Find where the given text appears and provide that cell's center as [x, y] coordinate. 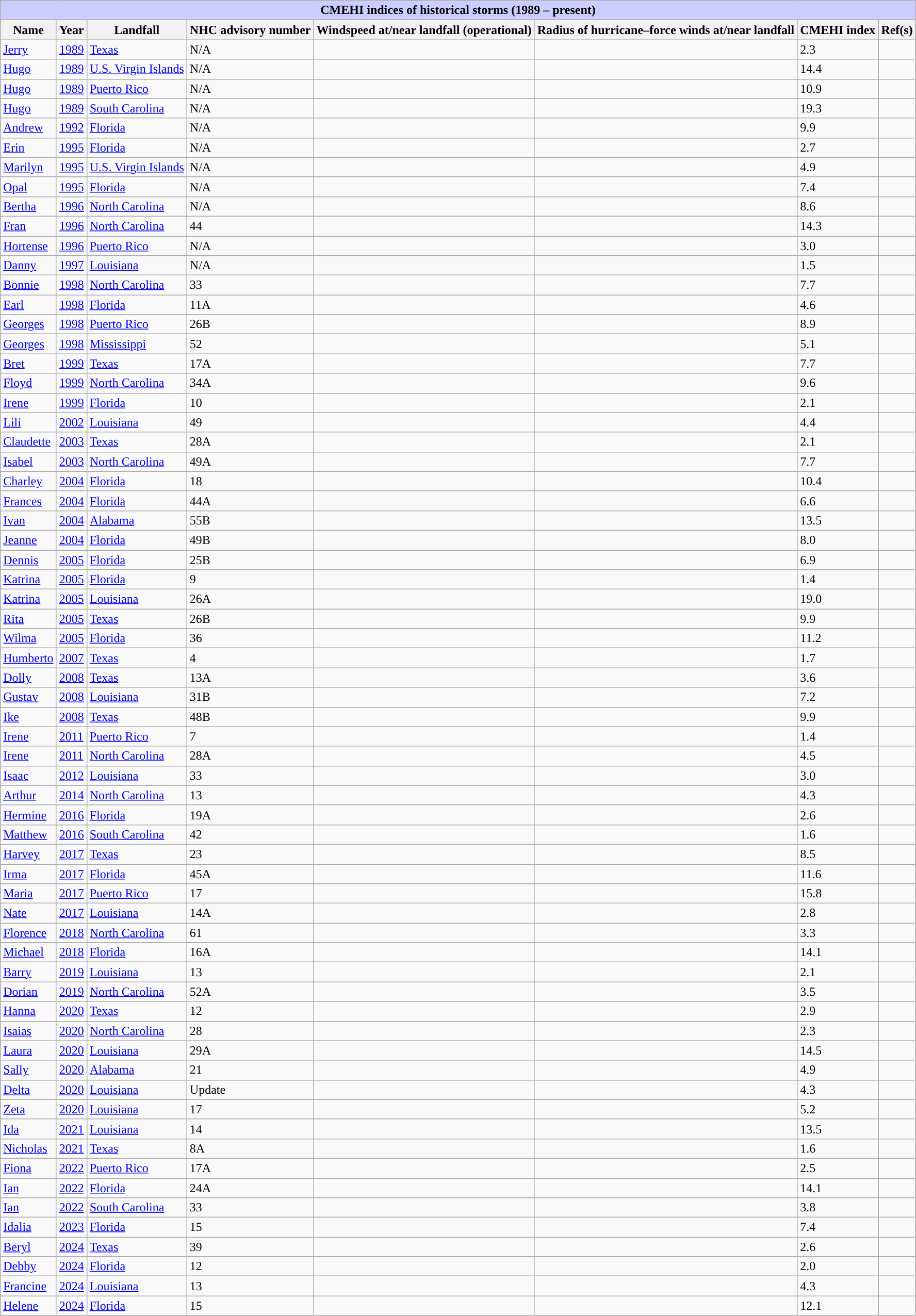
Helene [28, 1306]
49B [250, 540]
Earl [28, 305]
Ref(s) [897, 30]
48B [250, 717]
Floyd [28, 383]
Dolly [28, 678]
Irma [28, 874]
Landfall [137, 30]
9 [250, 580]
2007 [71, 658]
Dorian [28, 992]
Laura [28, 1050]
3.8 [838, 1208]
Nate [28, 913]
Isaac [28, 776]
52A [250, 992]
26A [250, 599]
5.2 [838, 1109]
2023 [71, 1227]
1.7 [838, 658]
Opal [28, 187]
3.3 [838, 933]
Harvey [28, 854]
34A [250, 383]
8.9 [838, 324]
2.7 [838, 147]
21 [250, 1070]
Delta [28, 1090]
Hanna [28, 1011]
Name [28, 30]
Florence [28, 933]
Hortense [28, 246]
Claudette [28, 442]
15.8 [838, 894]
Francine [28, 1286]
8.5 [838, 854]
Update [250, 1090]
Mississippi [137, 344]
45A [250, 874]
Matthew [28, 834]
10 [250, 403]
14.4 [838, 69]
13A [250, 678]
29A [250, 1050]
Beryl [28, 1247]
CMEHI index [838, 30]
10.9 [838, 89]
Humberto [28, 658]
49 [250, 422]
Wilma [28, 638]
Marilyn [28, 167]
2012 [71, 776]
Bonnie [28, 285]
NHC advisory number [250, 30]
19A [250, 815]
4.5 [838, 756]
7 [250, 736]
4 [250, 658]
19.0 [838, 599]
23 [250, 854]
2.5 [838, 1168]
36 [250, 638]
Danny [28, 266]
Dennis [28, 560]
14.5 [838, 1050]
Isabel [28, 462]
1992 [71, 128]
11A [250, 305]
Michael [28, 952]
Nicholas [28, 1148]
8A [250, 1148]
44 [250, 226]
Year [71, 30]
Andrew [28, 128]
6.9 [838, 560]
14 [250, 1129]
Zeta [28, 1109]
8.0 [838, 540]
2002 [71, 422]
25B [250, 560]
14.3 [838, 226]
Isaias [28, 1031]
39 [250, 1247]
Arthur [28, 795]
8.6 [838, 206]
Bertha [28, 206]
2.0 [838, 1266]
61 [250, 933]
2014 [71, 795]
1997 [71, 266]
6.6 [838, 501]
Frances [28, 501]
Gustav [28, 697]
Jerry [28, 50]
Ivan [28, 520]
Debby [28, 1266]
Ike [28, 717]
4.6 [838, 305]
11.2 [838, 638]
42 [250, 834]
14A [250, 913]
Fran [28, 226]
16A [250, 952]
Bret [28, 364]
7.2 [838, 697]
Radius of hurricane–force winds at/near landfall [666, 30]
5.1 [838, 344]
24A [250, 1188]
Idalia [28, 1227]
Fiona [28, 1168]
9.6 [838, 383]
49A [250, 462]
31B [250, 697]
Lili [28, 422]
2.9 [838, 1011]
52 [250, 344]
55B [250, 520]
12.1 [838, 1306]
Ida [28, 1129]
2.8 [838, 913]
CMEHI indices of historical storms (1989 – present) [458, 10]
11.6 [838, 874]
Sally [28, 1070]
18 [250, 481]
Rita [28, 619]
Windspeed at/near landfall (operational) [424, 30]
19.3 [838, 108]
Charley [28, 481]
Erin [28, 147]
44A [250, 501]
10.4 [838, 481]
3.5 [838, 992]
Jeanne [28, 540]
4.4 [838, 422]
Hermine [28, 815]
Maria [28, 894]
1.5 [838, 266]
3.6 [838, 678]
28 [250, 1031]
Barry [28, 972]
